Return the [X, Y] coordinate for the center point of the cell that contains the specified text.  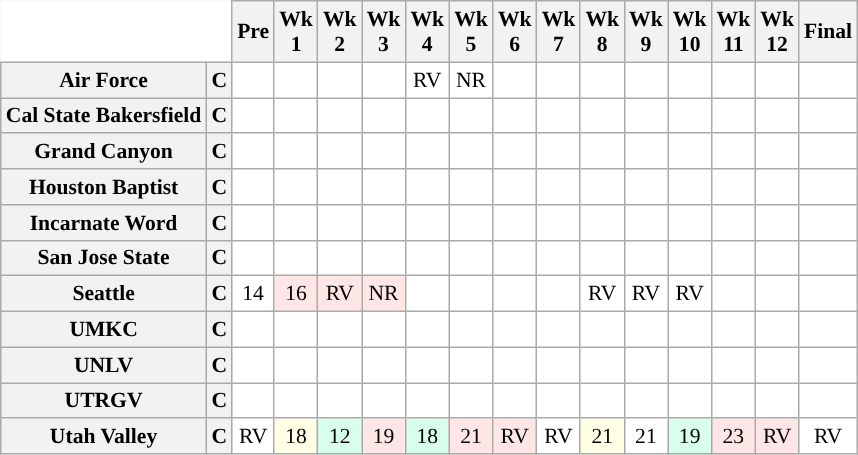
Wk5 [471, 32]
Houston Baptist [104, 187]
UNLV [104, 365]
UTRGV [104, 401]
16 [296, 294]
Wk12 [777, 32]
Wk6 [515, 32]
Incarnate Word [104, 223]
Wk2 [340, 32]
Wk8 [602, 32]
14 [253, 294]
Wk7 [559, 32]
Grand Canyon [104, 152]
UMKC [104, 330]
12 [340, 437]
San Jose State [104, 258]
Wk10 [690, 32]
Wk4 [427, 32]
Wk9 [646, 32]
Wk11 [734, 32]
Utah Valley [104, 437]
Air Force [104, 80]
Pre [253, 32]
Seattle [104, 294]
Wk3 [384, 32]
Cal State Bakersfield [104, 116]
23 [734, 437]
Wk1 [296, 32]
Final [828, 32]
